From the cell containing the given text, extract its center point as (X, Y) coordinate. 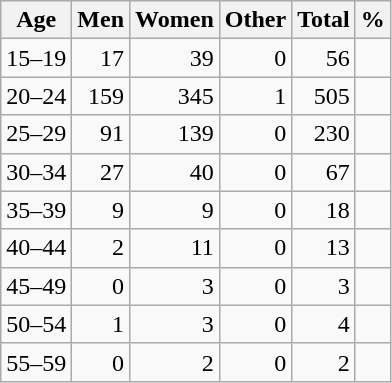
4 (324, 324)
39 (175, 58)
Age (36, 20)
% (372, 20)
35–39 (36, 210)
505 (324, 96)
50–54 (36, 324)
25–29 (36, 134)
56 (324, 58)
91 (101, 134)
17 (101, 58)
139 (175, 134)
Women (175, 20)
Other (255, 20)
Men (101, 20)
230 (324, 134)
Total (324, 20)
30–34 (36, 172)
11 (175, 248)
20–24 (36, 96)
45–49 (36, 286)
18 (324, 210)
40 (175, 172)
15–19 (36, 58)
159 (101, 96)
55–59 (36, 362)
345 (175, 96)
40–44 (36, 248)
27 (101, 172)
13 (324, 248)
67 (324, 172)
